Find where the given text appears and provide that cell's center as (X, Y) coordinate. 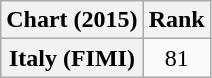
81 (176, 58)
Italy (FIMI) (72, 58)
Chart (2015) (72, 20)
Rank (176, 20)
